Identify which cell holds the provided text, then report its [x, y] central coordinate. 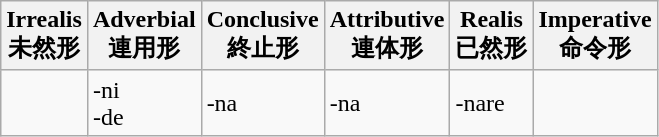
-nare [492, 102]
Imperative命令形 [595, 36]
Adverbial連用形 [144, 36]
Attributive連体形 [387, 36]
Realis已然形 [492, 36]
Irrealis未然形 [44, 36]
-ni-de [144, 102]
Conclusive終止形 [262, 36]
